Scan for the cell matching the given text and deliver its [x, y] coordinate at center. 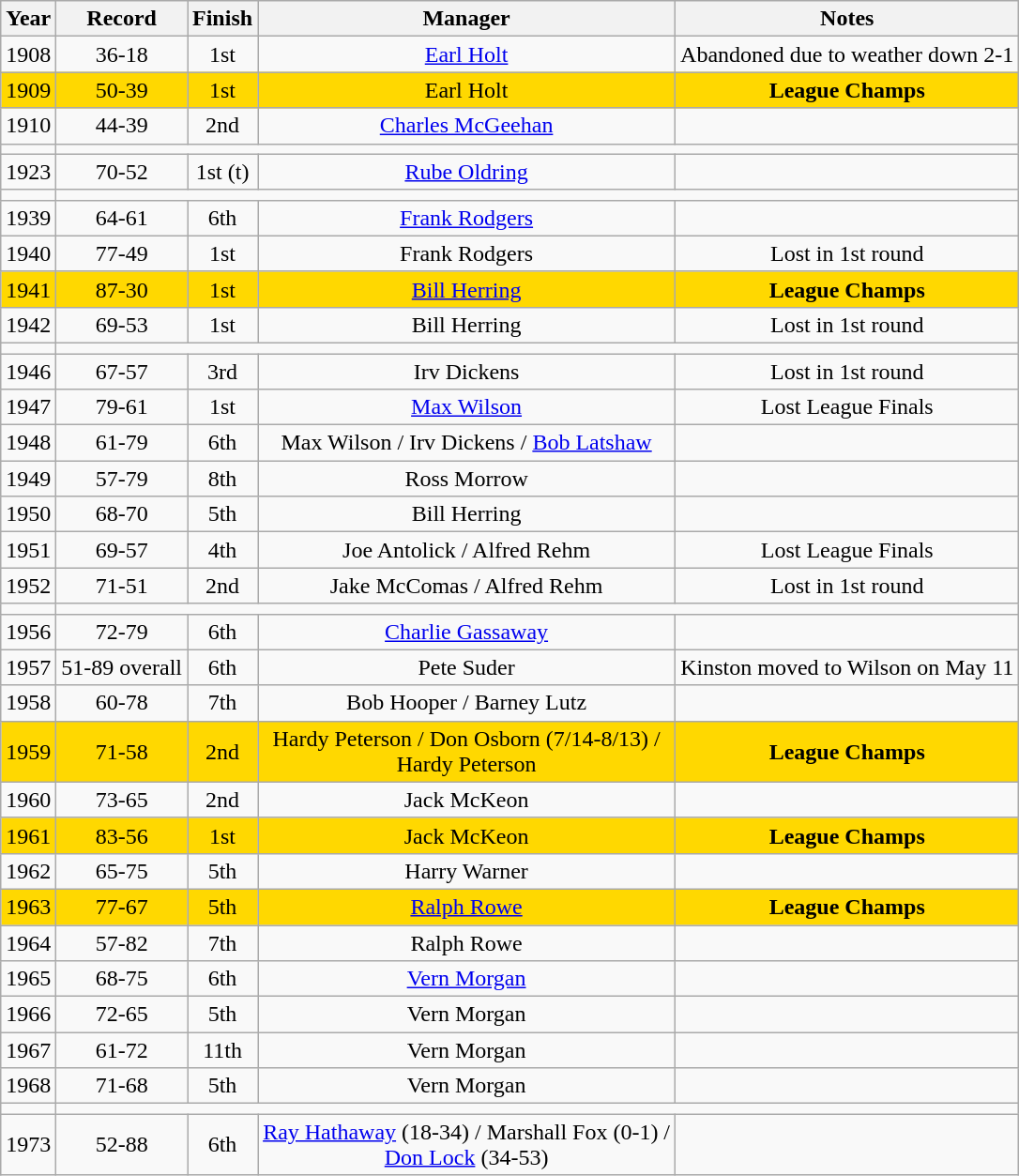
71-68 [122, 1086]
77-49 [122, 253]
1950 [28, 514]
Abandoned due to weather down 2-1 [847, 54]
83-56 [122, 835]
Joe Antolick / Alfred Rehm [467, 550]
11th [223, 1050]
52-88 [122, 1145]
1st (t) [223, 172]
1957 [28, 667]
Charles McGeehan [467, 126]
87-30 [122, 289]
1908 [28, 54]
65-75 [122, 871]
1946 [28, 371]
1947 [28, 407]
Irv Dickens [467, 371]
57-79 [122, 479]
61-79 [122, 443]
1951 [28, 550]
Pete Suder [467, 667]
1940 [28, 253]
60-78 [122, 703]
1959 [28, 751]
57-82 [122, 943]
1948 [28, 443]
64-61 [122, 218]
Ray Hathaway (18-34) / Marshall Fox (0-1) / Don Lock (34-53) [467, 1145]
69-53 [122, 325]
77-67 [122, 907]
1962 [28, 871]
1965 [28, 979]
Bob Hooper / Barney Lutz [467, 703]
3rd [223, 371]
1966 [28, 1015]
1968 [28, 1086]
Charlie Gassaway [467, 632]
1960 [28, 800]
Kinston moved to Wilson on May 11 [847, 667]
1973 [28, 1145]
1967 [28, 1050]
1964 [28, 943]
Year [28, 19]
50-39 [122, 90]
1963 [28, 907]
71-58 [122, 751]
68-75 [122, 979]
Ross Morrow [467, 479]
1909 [28, 90]
1939 [28, 218]
61-72 [122, 1050]
Harry Warner [467, 871]
1942 [28, 325]
44-39 [122, 126]
4th [223, 550]
68-70 [122, 514]
69-57 [122, 550]
8th [223, 479]
1941 [28, 289]
79-61 [122, 407]
36-18 [122, 54]
Notes [847, 19]
72-79 [122, 632]
1958 [28, 703]
73-65 [122, 800]
Rube Oldring [467, 172]
67-57 [122, 371]
Record [122, 19]
51-89 overall [122, 667]
1956 [28, 632]
1949 [28, 479]
1952 [28, 586]
72-65 [122, 1015]
1923 [28, 172]
Finish [223, 19]
Max Wilson [467, 407]
71-51 [122, 586]
Max Wilson / Irv Dickens / Bob Latshaw [467, 443]
70-52 [122, 172]
1910 [28, 126]
Manager [467, 19]
1961 [28, 835]
Hardy Peterson / Don Osborn (7/14-8/13) / Hardy Peterson [467, 751]
Jake McComas / Alfred Rehm [467, 586]
